Return (x, y) of the center of cell containing provided text 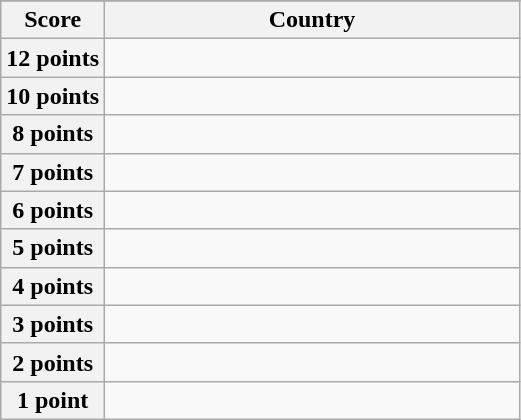
Country (312, 20)
7 points (53, 172)
2 points (53, 362)
6 points (53, 210)
12 points (53, 58)
10 points (53, 96)
3 points (53, 324)
Score (53, 20)
1 point (53, 400)
4 points (53, 286)
5 points (53, 248)
8 points (53, 134)
